Determine the (x, y) coordinate at the center of the cell enclosing the given text.  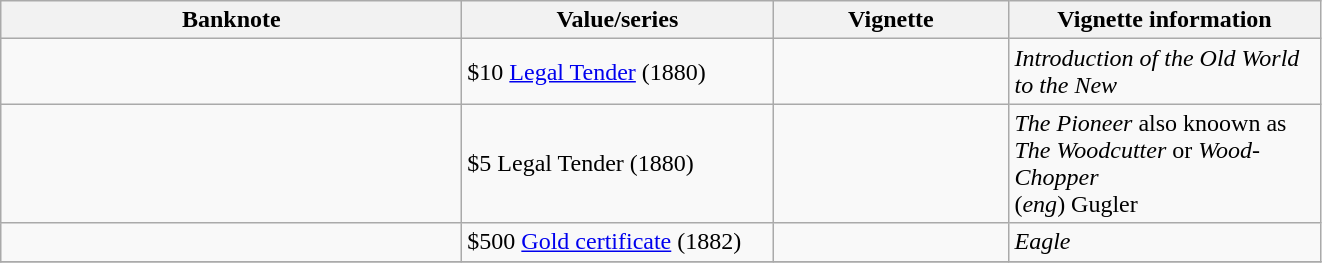
Vignette (891, 20)
Vignette information (1164, 20)
$10 Legal Tender (1880) (618, 72)
Eagle (1164, 242)
Introduction of the Old World to the New (1164, 72)
$5 Legal Tender (1880) (618, 164)
$500 Gold certificate (1882) (618, 242)
Banknote (232, 20)
The Pioneer also knoown as The Woodcutter or Wood-Chopper(eng) Gugler (1164, 164)
Value/series (618, 20)
